Extract the (x, y) coordinate from the center of the cell holding the provided text.  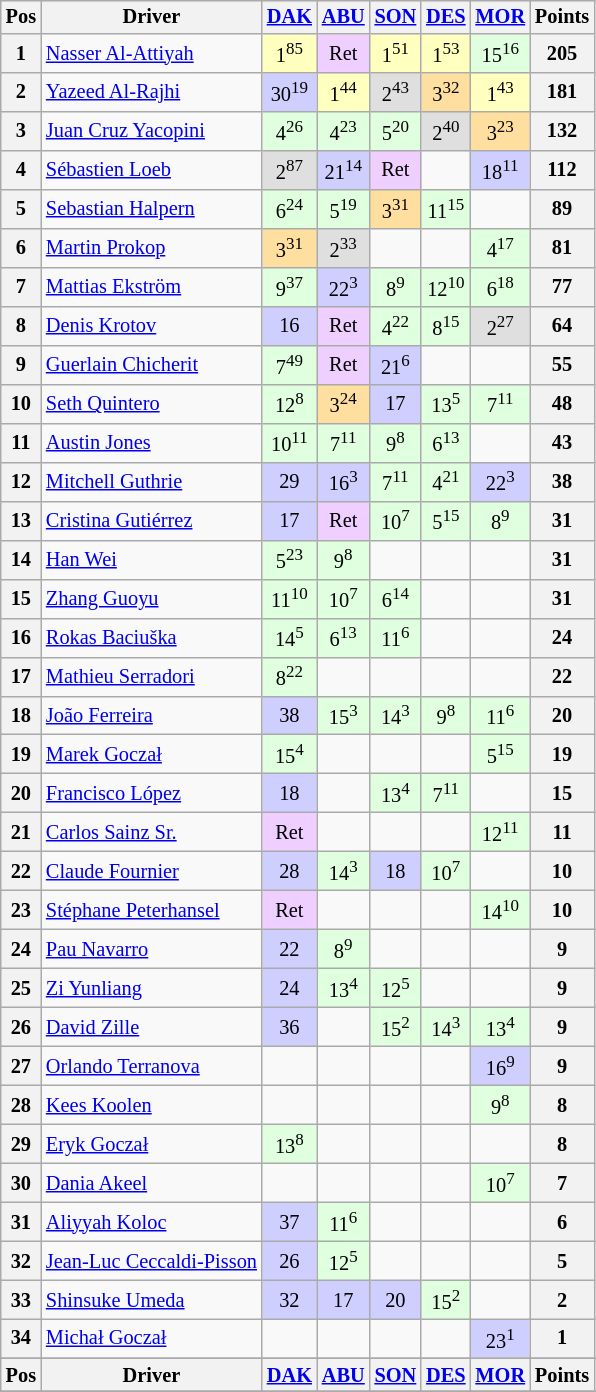
30 (21, 1182)
12 (21, 482)
Aliyyah Koloc (152, 1222)
1110 (290, 598)
2114 (344, 170)
144 (344, 92)
1410 (500, 910)
231 (500, 1338)
64 (562, 326)
815 (446, 326)
154 (290, 754)
27 (21, 1066)
34 (21, 1338)
1811 (500, 170)
822 (290, 676)
240 (446, 132)
Kees Koolen (152, 1106)
937 (290, 288)
1115 (446, 210)
519 (344, 210)
13 (21, 520)
128 (290, 404)
163 (344, 482)
417 (500, 248)
Stéphane Peterhansel (152, 910)
618 (500, 288)
520 (396, 132)
132 (562, 132)
Eryk Goczał (152, 1144)
Orlando Terranova (152, 1066)
421 (446, 482)
Jean-Luc Ceccaldi-Pisson (152, 1260)
Michał Goczał (152, 1338)
243 (396, 92)
Zi Yunliang (152, 988)
181 (562, 92)
Cristina Gutiérrez (152, 520)
Mitchell Guthrie (152, 482)
21 (21, 832)
Sébastien Loeb (152, 170)
Marek Goczał (152, 754)
426 (290, 132)
614 (396, 598)
423 (344, 132)
23 (21, 910)
138 (290, 1144)
33 (21, 1300)
3019 (290, 92)
Claude Fournier (152, 872)
Nasser Al-Attiyah (152, 54)
Pau Navarro (152, 950)
81 (562, 248)
1211 (500, 832)
1011 (290, 442)
1210 (446, 288)
Zhang Guoyu (152, 598)
Seth Quintero (152, 404)
523 (290, 560)
233 (344, 248)
João Ferreira (152, 716)
1516 (500, 54)
422 (396, 326)
Martin Prokop (152, 248)
3 (21, 132)
48 (562, 404)
185 (290, 54)
287 (290, 170)
4 (21, 170)
55 (562, 364)
Juan Cruz Yacopini (152, 132)
332 (446, 92)
David Zille (152, 1028)
Yazeed Al-Rajhi (152, 92)
43 (562, 442)
205 (562, 54)
324 (344, 404)
624 (290, 210)
25 (21, 988)
169 (500, 1066)
749 (290, 364)
77 (562, 288)
Mathieu Serradori (152, 676)
Rokas Baciuška (152, 638)
135 (446, 404)
36 (290, 1028)
216 (396, 364)
Francisco López (152, 794)
Denis Krotov (152, 326)
Shinsuke Umeda (152, 1300)
323 (500, 132)
Sebastian Halpern (152, 210)
Austin Jones (152, 442)
Carlos Sainz Sr. (152, 832)
14 (21, 560)
Mattias Ekström (152, 288)
151 (396, 54)
Dania Akeel (152, 1182)
227 (500, 326)
37 (290, 1222)
145 (290, 638)
Han Wei (152, 560)
112 (562, 170)
Guerlain Chicherit (152, 364)
